Output the (x, y) coordinate of the center of the cell containing the given text.  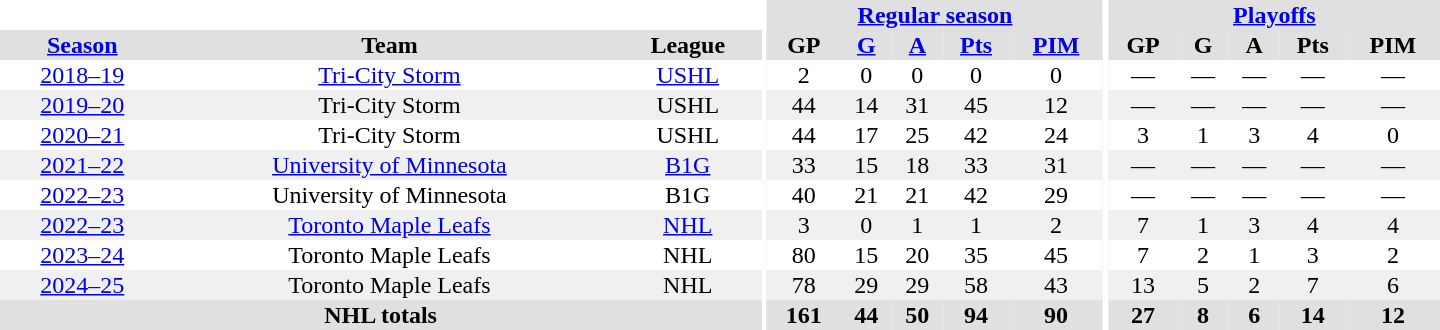
58 (976, 285)
13 (1144, 285)
40 (804, 195)
Regular season (935, 15)
20 (918, 255)
27 (1144, 315)
Playoffs (1274, 15)
2019–20 (82, 105)
90 (1056, 315)
2020–21 (82, 135)
Season (82, 45)
80 (804, 255)
2023–24 (82, 255)
94 (976, 315)
Team (390, 45)
50 (918, 315)
18 (918, 165)
2024–25 (82, 285)
25 (918, 135)
8 (1204, 315)
2018–19 (82, 75)
161 (804, 315)
2021–22 (82, 165)
35 (976, 255)
League (688, 45)
5 (1204, 285)
24 (1056, 135)
NHL totals (380, 315)
17 (866, 135)
43 (1056, 285)
78 (804, 285)
